Extract the (X, Y) coordinate from the center of the cell holding the provided text.  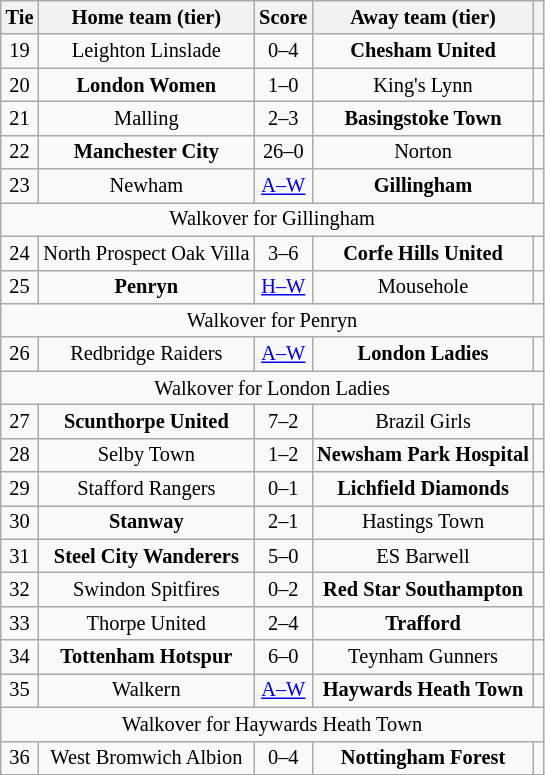
Basingstoke Town (423, 118)
3–6 (283, 253)
North Prospect Oak Villa (146, 253)
Manchester City (146, 152)
Stafford Rangers (146, 489)
Mousehole (423, 287)
Walkover for Haywards Heath Town (272, 724)
Tie (20, 17)
Scunthorpe United (146, 421)
Leighton Linslade (146, 51)
London Women (146, 85)
2–1 (283, 522)
0–2 (283, 589)
20 (20, 85)
Swindon Spitfires (146, 589)
6–0 (283, 657)
5–0 (283, 556)
Walkern (146, 690)
Brazil Girls (423, 421)
Home team (tier) (146, 17)
Corfe Hills United (423, 253)
24 (20, 253)
Redbridge Raiders (146, 354)
7–2 (283, 421)
35 (20, 690)
Penryn (146, 287)
Tottenham Hotspur (146, 657)
Haywards Heath Town (423, 690)
30 (20, 522)
Gillingham (423, 186)
Malling (146, 118)
25 (20, 287)
Score (283, 17)
Newsham Park Hospital (423, 455)
36 (20, 758)
Chesham United (423, 51)
26–0 (283, 152)
Stanway (146, 522)
Walkover for Penryn (272, 320)
22 (20, 152)
Away team (tier) (423, 17)
27 (20, 421)
West Bromwich Albion (146, 758)
London Ladies (423, 354)
Thorpe United (146, 623)
Teynham Gunners (423, 657)
2–4 (283, 623)
Norton (423, 152)
23 (20, 186)
Lichfield Diamonds (423, 489)
Red Star Southampton (423, 589)
1–0 (283, 85)
26 (20, 354)
ES Barwell (423, 556)
19 (20, 51)
Hastings Town (423, 522)
29 (20, 489)
2–3 (283, 118)
0–1 (283, 489)
34 (20, 657)
1–2 (283, 455)
33 (20, 623)
Steel City Wanderers (146, 556)
King's Lynn (423, 85)
28 (20, 455)
Selby Town (146, 455)
32 (20, 589)
H–W (283, 287)
Newham (146, 186)
Walkover for London Ladies (272, 388)
Nottingham Forest (423, 758)
Trafford (423, 623)
31 (20, 556)
Walkover for Gillingham (272, 219)
21 (20, 118)
